Extract the (X, Y) coordinate from the center of the cell holding the provided text.  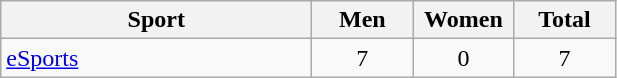
Sport (156, 20)
Men (362, 20)
eSports (156, 58)
0 (464, 58)
Total (564, 20)
Women (464, 20)
